For the text-containing cell, return its midpoint in [X, Y] coordinate format. 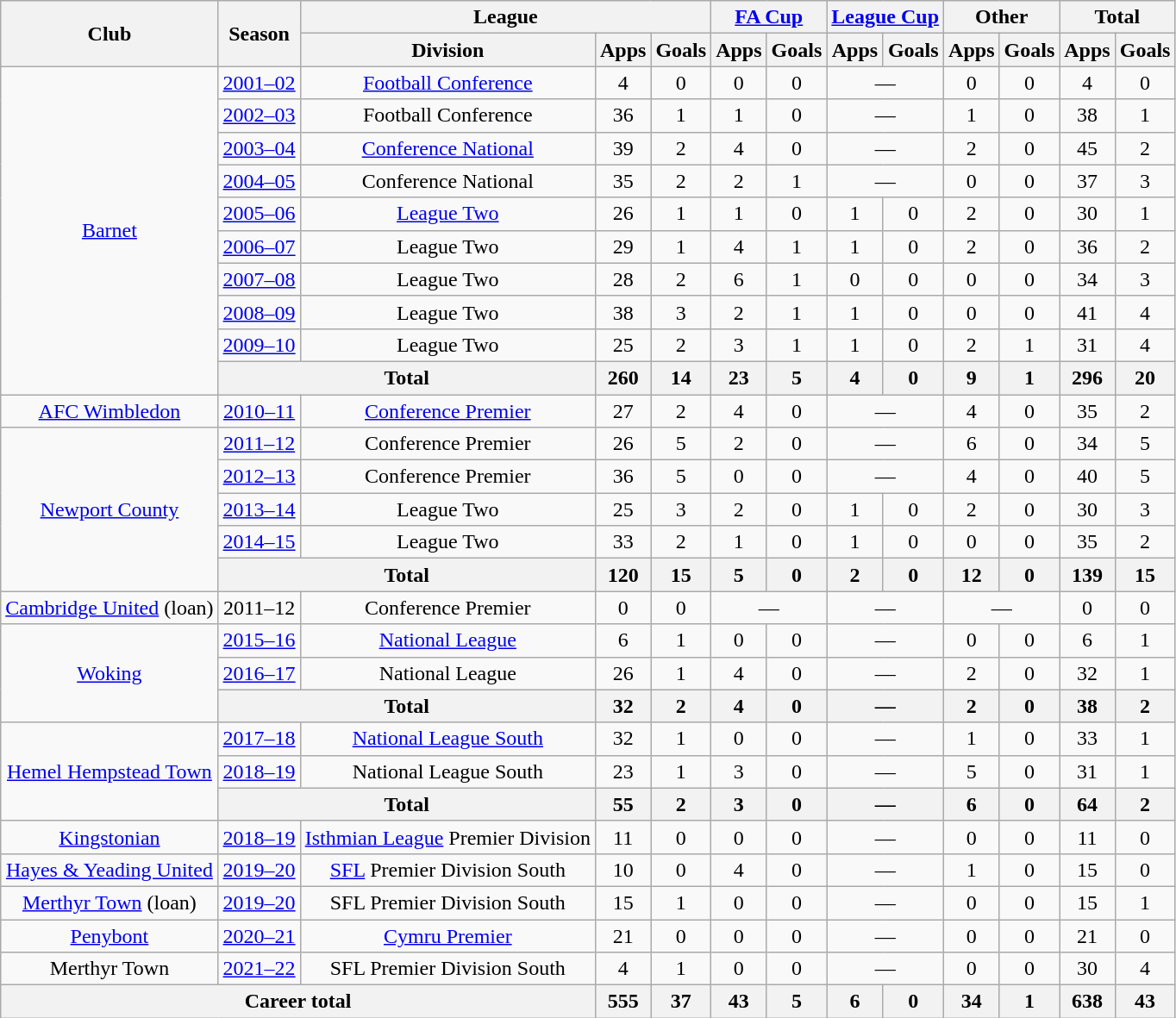
Isthmian League Premier Division [447, 837]
555 [622, 1002]
29 [622, 247]
2016–17 [259, 673]
FA Cup [769, 17]
AFC Wimbledon [109, 411]
260 [622, 378]
Merthyr Town [109, 969]
296 [1087, 378]
27 [622, 411]
Club [109, 34]
2008–09 [259, 312]
Barnet [109, 231]
12 [972, 575]
2003–04 [259, 148]
10 [622, 870]
2004–05 [259, 181]
Woking [109, 673]
2020–21 [259, 935]
League [505, 17]
39 [622, 148]
20 [1145, 378]
9 [972, 378]
2010–11 [259, 411]
Cambridge United (loan) [109, 608]
Hayes & Yeading United [109, 870]
41 [1087, 312]
Season [259, 34]
2005–06 [259, 214]
League Cup [885, 17]
64 [1087, 804]
2017–18 [259, 739]
Hemel Hempstead Town [109, 771]
2006–07 [259, 247]
55 [622, 804]
2009–10 [259, 345]
45 [1087, 148]
2001–02 [259, 83]
638 [1087, 1002]
2013–14 [259, 509]
2015–16 [259, 640]
2002–03 [259, 116]
28 [622, 279]
Other [1002, 17]
40 [1087, 477]
Kingstonian [109, 837]
139 [1087, 575]
2012–13 [259, 477]
Newport County [109, 509]
Merthyr Town (loan) [109, 902]
120 [622, 575]
2014–15 [259, 542]
14 [681, 378]
2021–22 [259, 969]
2007–08 [259, 279]
Penybont [109, 935]
Cymru Premier [447, 935]
Career total [298, 1002]
Division [447, 50]
